Capture the cell that displays the provided text and extract its [X, Y] central coordinate. 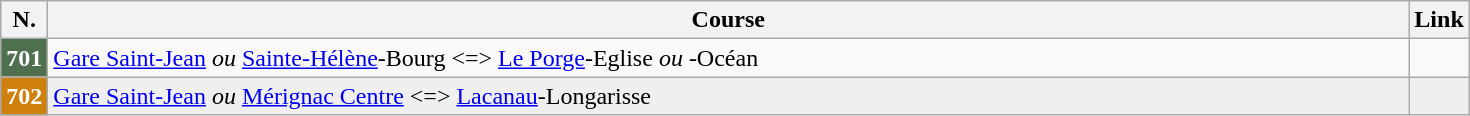
701 [24, 58]
N. [24, 20]
Link [1439, 20]
Gare Saint-Jean ou Sainte-Hélène-Bourg <=> Le Porge-Eglise ou -Océan [728, 58]
Gare Saint-Jean ou Mérignac Centre <=> Lacanau-Longarisse [728, 96]
Course [728, 20]
702 [24, 96]
